Capture the cell that displays the provided text and extract its (x, y) central coordinate. 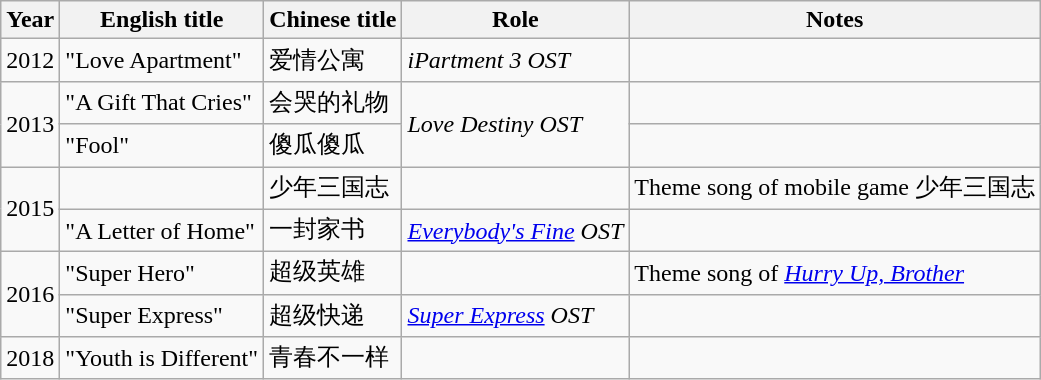
会哭的礼物 (333, 102)
2018 (30, 358)
"Love Apartment" (162, 60)
2013 (30, 124)
超级快递 (333, 316)
Notes (835, 20)
"Super Express" (162, 316)
"Super Hero" (162, 274)
青春不一样 (333, 358)
Everybody's Fine OST (516, 230)
一封家书 (333, 230)
超级英雄 (333, 274)
少年三国志 (333, 188)
"Youth is Different" (162, 358)
Love Destiny OST (516, 124)
English title (162, 20)
爱情公寓 (333, 60)
2015 (30, 208)
2016 (30, 294)
2012 (30, 60)
Year (30, 20)
Theme song of Hurry Up, Brother (835, 274)
Role (516, 20)
Chinese title (333, 20)
"A Gift That Cries" (162, 102)
iPartment 3 OST (516, 60)
Super Express OST (516, 316)
"Fool" (162, 146)
Theme song of mobile game 少年三国志 (835, 188)
傻瓜傻瓜 (333, 146)
"A Letter of Home" (162, 230)
